Locate the cell with the specified text and output its (x, y) center coordinate. 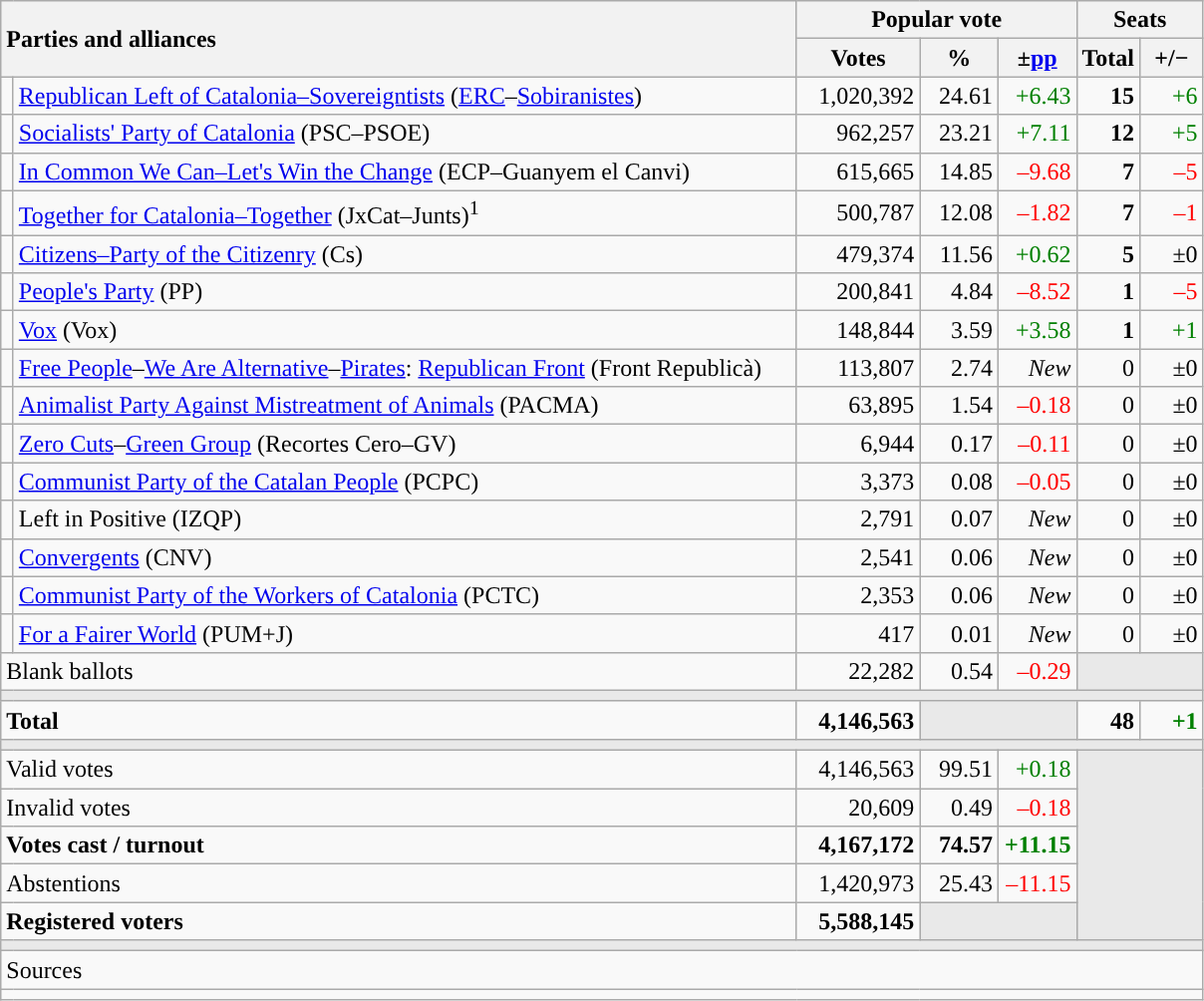
48 (1108, 720)
+/− (1172, 58)
Votes cast / turnout (399, 845)
417 (858, 633)
11.56 (959, 254)
24.61 (959, 96)
Vox (Vox) (405, 330)
People's Party (PP) (405, 292)
200,841 (858, 292)
–1.82 (1037, 213)
–0.29 (1037, 671)
0.17 (959, 444)
22,282 (858, 671)
+7.11 (1037, 134)
15 (1108, 96)
±pp (1037, 58)
1,420,973 (858, 883)
500,787 (858, 213)
Popular vote (937, 20)
148,844 (858, 330)
14.85 (959, 171)
Animalist Party Against Mistreatment of Animals (PACMA) (405, 406)
6,944 (858, 444)
+0.18 (1037, 770)
12 (1108, 134)
% (959, 58)
Left in Positive (IZQP) (405, 519)
–0.05 (1037, 482)
0.08 (959, 482)
+6.43 (1037, 96)
1.54 (959, 406)
25.43 (959, 883)
12.08 (959, 213)
23.21 (959, 134)
–8.52 (1037, 292)
+5 (1172, 134)
Zero Cuts–Green Group (Recortes Cero–GV) (405, 444)
Together for Catalonia–Together (JxCat–Junts)1 (405, 213)
0.01 (959, 633)
962,257 (858, 134)
Convergents (CNV) (405, 557)
Seats (1140, 20)
Blank ballots (399, 671)
Republican Left of Catalonia–Sovereigntists (ERC–Sobiranistes) (405, 96)
1,020,392 (858, 96)
Parties and alliances (399, 39)
2,791 (858, 519)
2,541 (858, 557)
–0.11 (1037, 444)
3.59 (959, 330)
+11.15 (1037, 845)
113,807 (858, 368)
5 (1108, 254)
Communist Party of the Workers of Catalonia (PCTC) (405, 595)
20,609 (858, 808)
2.74 (959, 368)
0.54 (959, 671)
63,895 (858, 406)
Free People–We Are Alternative–Pirates: Republican Front (Front Republicà) (405, 368)
4.84 (959, 292)
0.07 (959, 519)
Registered voters (399, 921)
615,665 (858, 171)
2,353 (858, 595)
Sources (602, 970)
+3.58 (1037, 330)
+6 (1172, 96)
Communist Party of the Catalan People (PCPC) (405, 482)
Valid votes (399, 770)
4,167,172 (858, 845)
3,373 (858, 482)
–9.68 (1037, 171)
Abstentions (399, 883)
479,374 (858, 254)
Invalid votes (399, 808)
–1 (1172, 213)
–11.15 (1037, 883)
Votes (858, 58)
Socialists' Party of Catalonia (PSC–PSOE) (405, 134)
For a Fairer World (PUM+J) (405, 633)
In Common We Can–Let's Win the Change (ECP–Guanyem el Canvi) (405, 171)
74.57 (959, 845)
Citizens–Party of the Citizenry (Cs) (405, 254)
+0.62 (1037, 254)
0.49 (959, 808)
5,588,145 (858, 921)
99.51 (959, 770)
